Find where the given text appears and provide that cell's center as (x, y) coordinate. 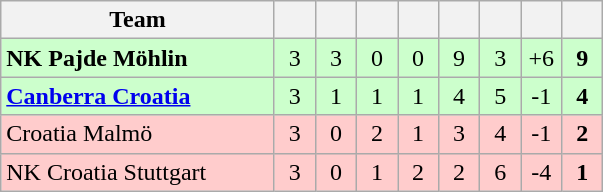
6 (500, 172)
5 (500, 96)
NK Croatia Stuttgart (138, 172)
NK Pajde Möhlin (138, 58)
-4 (542, 172)
Team (138, 20)
+6 (542, 58)
Canberra Croatia (138, 96)
Croatia Malmö (138, 134)
